Search for the cell housing the specified text and yield its (X, Y) center coordinate. 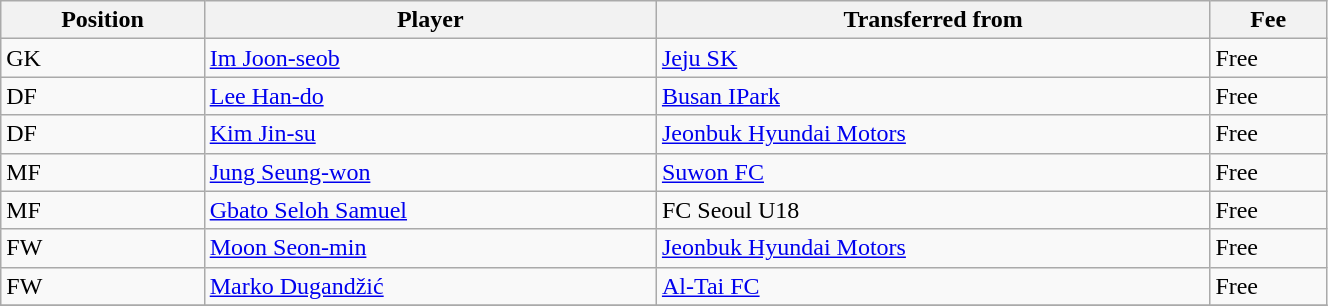
Moon Seon-min (430, 248)
Jeju SK (932, 58)
Suwon FC (932, 172)
Im Joon-seob (430, 58)
Transferred from (932, 20)
Gbato Seloh Samuel (430, 210)
Al-Tai FC (932, 286)
Jung Seung-won (430, 172)
Position (102, 20)
Kim Jin-su (430, 134)
Lee Han-do (430, 96)
Fee (1268, 20)
Marko Dugandžić (430, 286)
GK (102, 58)
FC Seoul U18 (932, 210)
Busan IPark (932, 96)
Player (430, 20)
